Extract the (x, y) coordinate from the center of the cell holding the provided text.  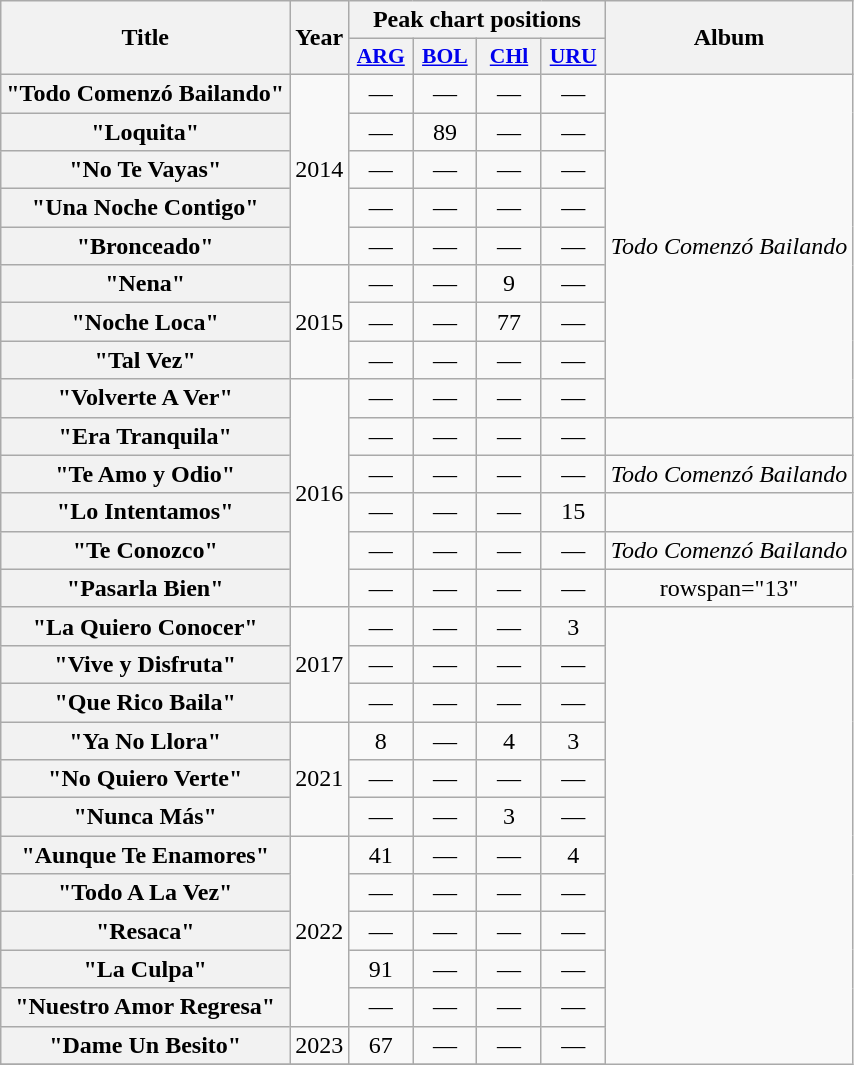
"Aunque Te Enamores" (146, 855)
URU (573, 57)
"No Quiero Verte" (146, 779)
Title (146, 38)
2014 (320, 169)
"Era Tranquila" (146, 436)
CHl (509, 57)
Year (320, 38)
"Todo Comenzó Bailando" (146, 93)
2015 (320, 322)
"Que Rico Baila" (146, 702)
"Resaca" (146, 931)
rowspan="13" (729, 588)
"La Culpa" (146, 969)
"Nunca Más" (146, 817)
77 (509, 322)
8 (381, 741)
"Una Noche Contigo" (146, 208)
41 (381, 855)
Album (729, 38)
91 (381, 969)
"Lo Intentamos" (146, 512)
"No Te Vayas" (146, 170)
BOL (445, 57)
2022 (320, 931)
2016 (320, 493)
"Todo A La Vez" (146, 893)
89 (445, 131)
"Tal Vez" (146, 360)
9 (509, 284)
"Te Conozco" (146, 550)
"Nuestro Amor Regresa" (146, 1007)
15 (573, 512)
2017 (320, 664)
"Loquita" (146, 131)
"Pasarla Bien" (146, 588)
"Dame Un Besito" (146, 1045)
"Vive y Disfruta" (146, 664)
"Noche Loca" (146, 322)
"Nena" (146, 284)
2021 (320, 779)
67 (381, 1045)
"Bronceado" (146, 246)
"Volverte A Ver" (146, 398)
2023 (320, 1045)
"La Quiero Conocer" (146, 626)
ARG (381, 57)
Peak chart positions (477, 20)
"Ya No Llora" (146, 741)
"Te Amo y Odio" (146, 474)
